Return the [x, y] coordinate for the center point of the cell that contains the specified text.  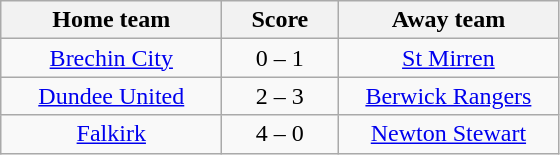
Home team [112, 20]
St Mirren [448, 58]
4 – 0 [280, 134]
Falkirk [112, 134]
0 – 1 [280, 58]
Dundee United [112, 96]
Newton Stewart [448, 134]
2 – 3 [280, 96]
Away team [448, 20]
Brechin City [112, 58]
Score [280, 20]
Berwick Rangers [448, 96]
